Return [X, Y] of the center of cell containing provided text 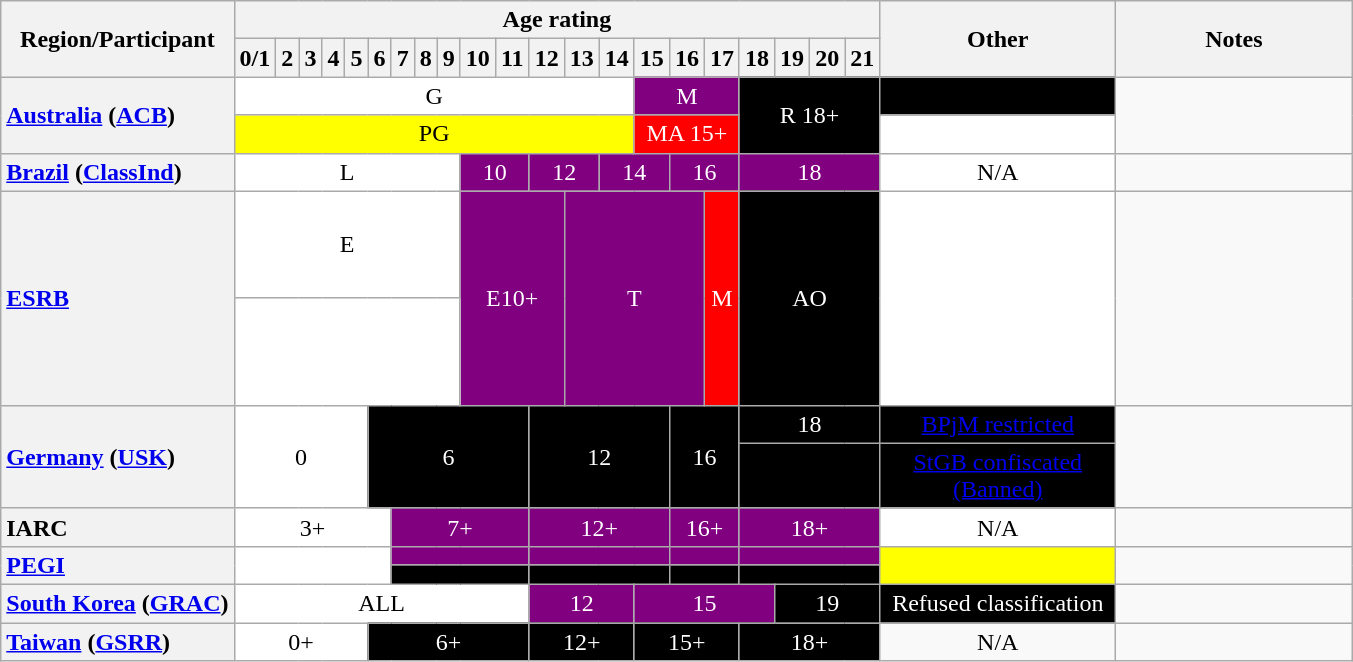
BPjM restricted [998, 424]
7+ [460, 527]
MA 15+ [686, 134]
Age rating [557, 20]
3 [310, 58]
Taiwan (GSRR) [118, 641]
T [634, 298]
R 18+ [809, 115]
PEGI [118, 565]
Region/Participant [118, 39]
Other [998, 39]
G [434, 96]
E [347, 244]
16+ [704, 527]
Australia (ACB) [118, 115]
Refused classification [998, 603]
0 [301, 456]
17 [722, 58]
5 [356, 58]
South Korea (GRAC) [118, 603]
L [347, 172]
2 [288, 58]
StGB confiscated (Banned) [998, 476]
Notes [1234, 39]
6+ [448, 641]
13 [582, 58]
ESRB [118, 298]
9 [448, 58]
0+ [301, 641]
15+ [686, 641]
PG [434, 134]
11 [512, 58]
20 [828, 58]
Brazil (ClassInd) [118, 172]
Germany (USK) [118, 456]
8 [426, 58]
4 [334, 58]
0/1 [255, 58]
21 [862, 58]
7 [402, 58]
ALL [382, 603]
E10+ [512, 298]
AO [809, 298]
3+ [312, 527]
IARC [118, 527]
